Capture the cell that displays the provided text and extract its [X, Y] central coordinate. 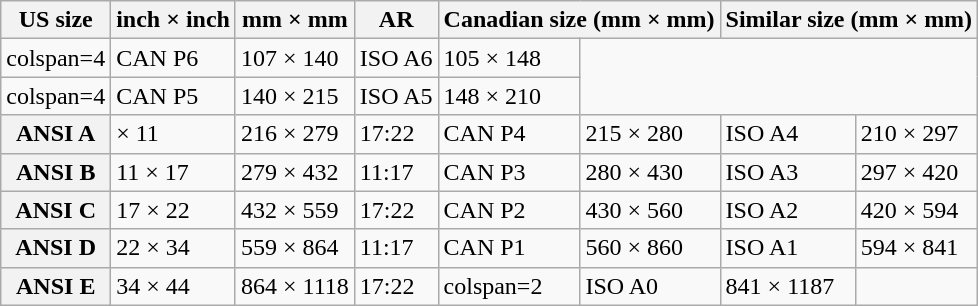
216 × 279 [294, 134]
11 × 17 [174, 172]
297 × 420 [916, 172]
Similar size (mm × mm) [849, 20]
× 11 [174, 134]
215 × 280 [650, 134]
CAN P4 [509, 134]
105 × 148 [509, 58]
CAN P2 [509, 210]
ANSI C [56, 210]
CAN P6 [174, 58]
ISO A3 [788, 172]
432 × 559 [294, 210]
ISO A6 [396, 58]
594 × 841 [916, 248]
CAN P1 [509, 248]
420 × 594 [916, 210]
US size [56, 20]
841 × 1187 [788, 286]
17 × 22 [174, 210]
CAN P5 [174, 96]
inch × inch [174, 20]
559 × 864 [294, 248]
mm × mm [294, 20]
ISO A0 [650, 286]
430 × 560 [650, 210]
ISO A4 [788, 134]
ANSI D [56, 248]
280 × 430 [650, 172]
ISO A5 [396, 96]
ANSI A [56, 134]
AR [396, 20]
34 × 44 [174, 286]
colspan=2 [509, 286]
279 × 432 [294, 172]
22 × 34 [174, 248]
ISO A2 [788, 210]
560 × 860 [650, 248]
864 × 1118 [294, 286]
ISO A1 [788, 248]
210 × 297 [916, 134]
Canadian size (mm × mm) [579, 20]
107 × 140 [294, 58]
CAN P3 [509, 172]
ANSI B [56, 172]
ANSI E [56, 286]
148 × 210 [509, 96]
140 × 215 [294, 96]
